From the cell containing the given text, extract its center point as [x, y] coordinate. 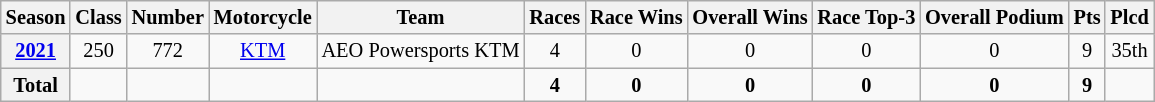
AEO Powersports KTM [421, 51]
Overall Wins [750, 17]
772 [168, 51]
KTM [263, 51]
Races [554, 17]
Race Wins [636, 17]
Pts [1088, 17]
Team [421, 17]
Total [36, 85]
Number [168, 17]
35th [1129, 51]
Plcd [1129, 17]
Race Top-3 [867, 17]
250 [98, 51]
Motorcycle [263, 17]
Overall Podium [994, 17]
Class [98, 17]
2021 [36, 51]
Season [36, 17]
